Detect which cell encompasses the target text, then output its [x, y] center coordinate. 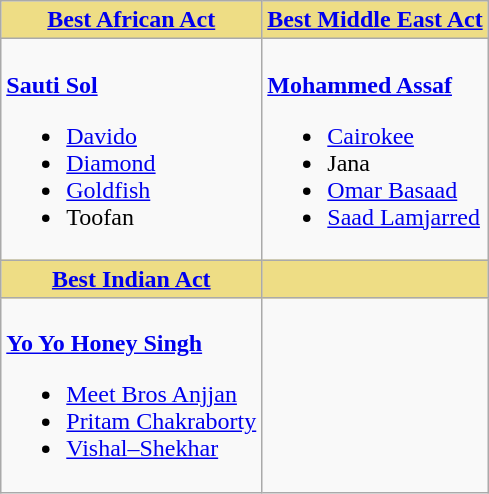
Yo Yo Honey SinghMeet Bros AnjjanPritam ChakrabortyVishal–Shekhar [132, 395]
Best Middle East Act [375, 20]
Mohammed AssafCairokeeJanaOmar BasaadSaad Lamjarred [375, 150]
Sauti SolDavidoDiamondGoldfishToofan [132, 150]
Best African Act [132, 20]
Best Indian Act [132, 279]
